Detect which cell encompasses the target text, then output its (X, Y) center coordinate. 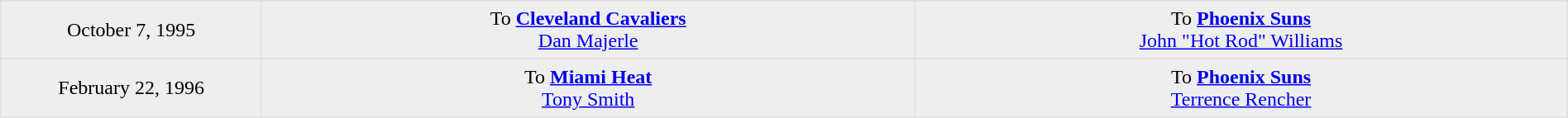
To Miami Heat Tony Smith (587, 87)
To Phoenix Suns Terrence Rencher (1241, 87)
To Cleveland Cavaliers Dan Majerle (587, 30)
To Phoenix Suns John "Hot Rod" Williams (1241, 30)
February 22, 1996 (131, 87)
October 7, 1995 (131, 30)
